Pinpoint the cell where the given text exists, returning its [X, Y] midpoint coordinate. 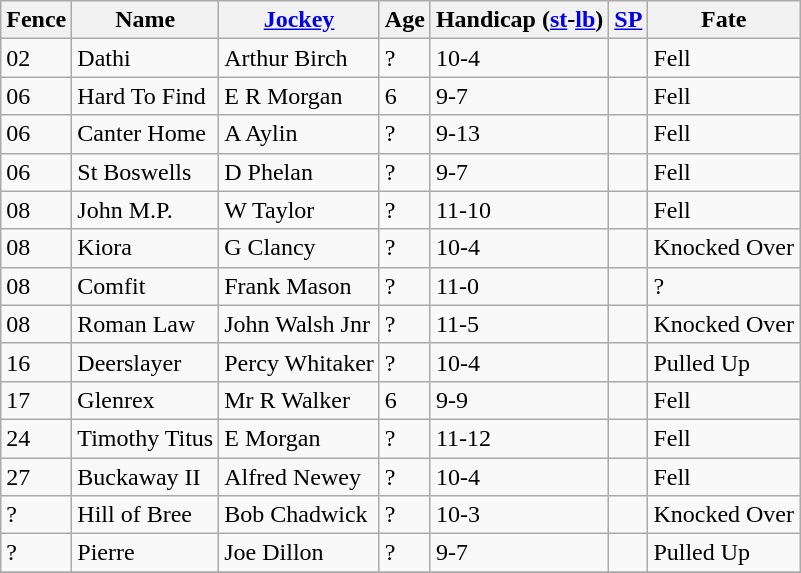
E R Morgan [300, 96]
W Taylor [300, 210]
E Morgan [300, 438]
Handicap (st-lb) [519, 20]
Hard To Find [146, 96]
10-3 [519, 515]
Frank Mason [300, 286]
Buckaway II [146, 477]
16 [36, 362]
G Clancy [300, 248]
11-5 [519, 324]
Jockey [300, 20]
17 [36, 400]
02 [36, 58]
Name [146, 20]
Timothy Titus [146, 438]
Roman Law [146, 324]
Age [404, 20]
St Boswells [146, 172]
Hill of Bree [146, 515]
Canter Home [146, 134]
SP [628, 20]
John Walsh Jnr [300, 324]
Joe Dillon [300, 553]
Glenrex [146, 400]
John M.P. [146, 210]
Fence [36, 20]
11-10 [519, 210]
Alfred Newey [300, 477]
11-0 [519, 286]
Percy Whitaker [300, 362]
Bob Chadwick [300, 515]
Fate [724, 20]
A Aylin [300, 134]
Comfit [146, 286]
27 [36, 477]
24 [36, 438]
9-9 [519, 400]
Pierre [146, 553]
Dathi [146, 58]
9-13 [519, 134]
Mr R Walker [300, 400]
11-12 [519, 438]
Kiora [146, 248]
Deerslayer [146, 362]
Arthur Birch [300, 58]
D Phelan [300, 172]
